Search for the cell housing the specified text and yield its (X, Y) center coordinate. 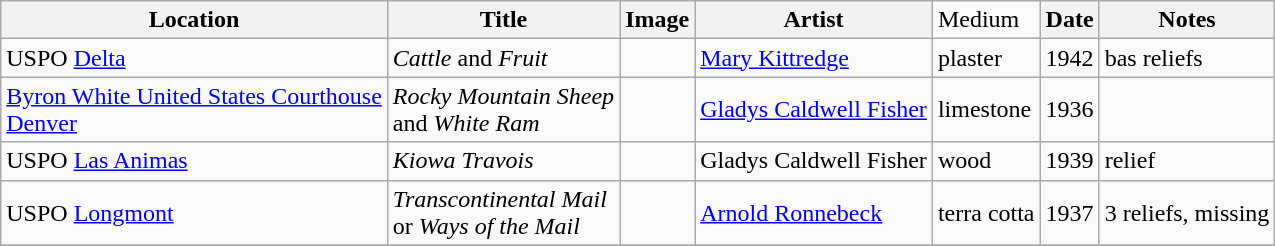
Cattle and Fruit (503, 58)
1937 (1070, 212)
1939 (1070, 161)
plaster (986, 58)
Image (658, 20)
terra cotta (986, 212)
1942 (1070, 58)
Transcontinental Mailor Ways of the Mail (503, 212)
Artist (814, 20)
Notes (1187, 20)
wood (986, 161)
Location (194, 20)
Byron White United States Courthouse Denver (194, 110)
bas reliefs (1187, 58)
Medium (986, 20)
1936 (1070, 110)
Rocky Mountain Sheep and White Ram (503, 110)
limestone (986, 110)
Title (503, 20)
USPO Delta (194, 58)
USPO Las Animas (194, 161)
Arnold Ronnebeck (814, 212)
USPO Longmont (194, 212)
Kiowa Travois (503, 161)
relief (1187, 161)
3 reliefs, missing (1187, 212)
Date (1070, 20)
Mary Kittredge (814, 58)
